Identify which cell holds the provided text, then report its [x, y] central coordinate. 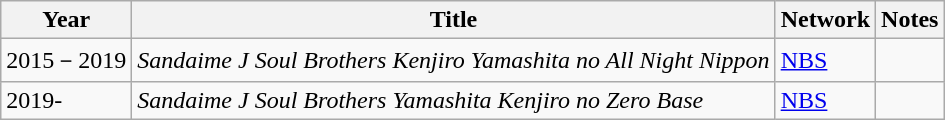
Sandaime J Soul Brothers Kenjiro Yamashita no All Night Nippon [454, 60]
Title [454, 20]
Notes [910, 20]
Sandaime J Soul Brothers Yamashita Kenjiro no Zero Base [454, 100]
2015－2019 [66, 60]
Year [66, 20]
2019- [66, 100]
Network [825, 20]
